Extract the [X, Y] coordinate from the center of the cell holding the provided text.  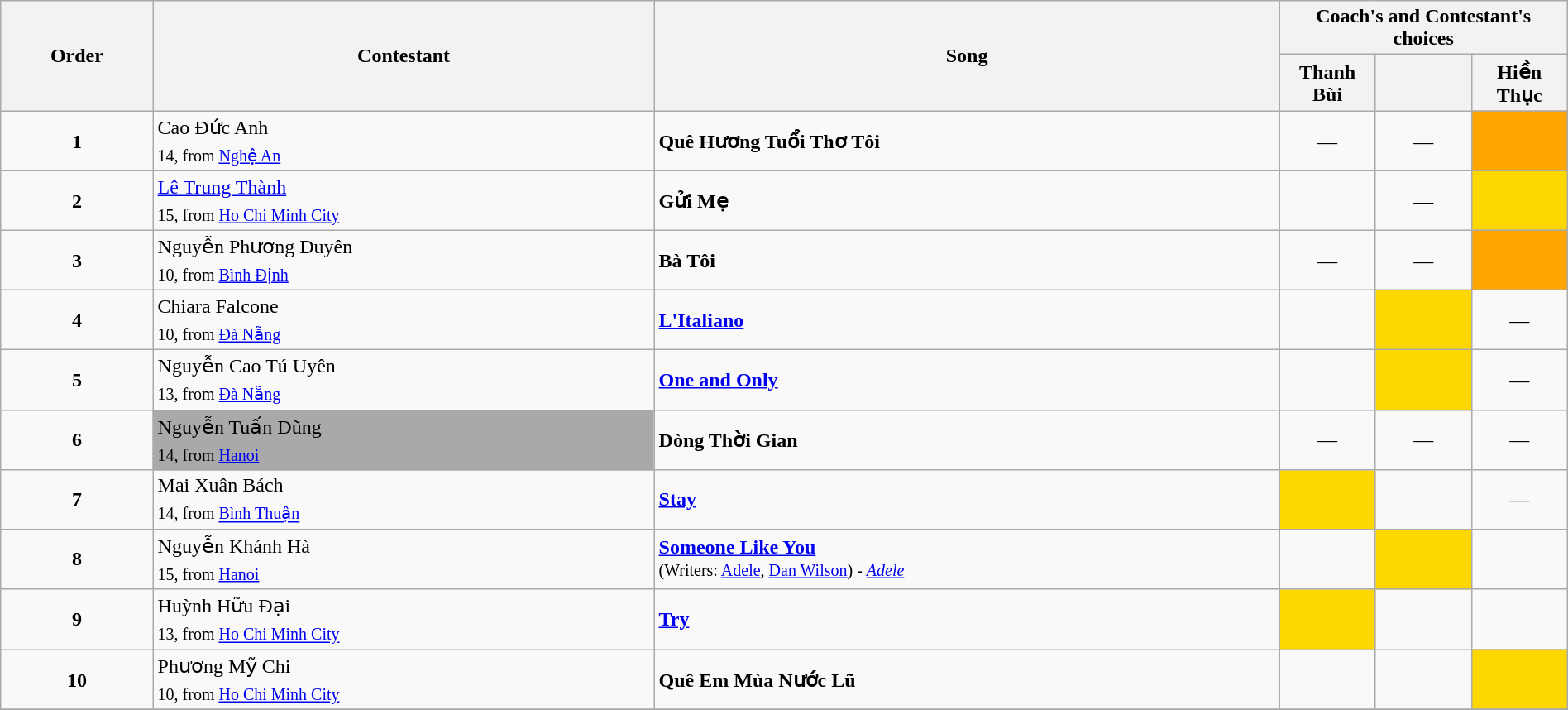
10 [77, 680]
Mai Xuân Bách14, from Bình Thuận [404, 500]
Try [967, 619]
Dòng Thời Gian [967, 440]
Thanh Bùi [1327, 83]
Bà Tôi [967, 260]
One and Only [967, 379]
Hiền Thục [1519, 83]
Phương Mỹ Chi10, from Ho Chi Minh City [404, 680]
Song [967, 56]
Nguyễn Tuấn Dũng14, from Hanoi [404, 440]
5 [77, 379]
Order [77, 56]
7 [77, 500]
Cao Đức Anh14, from Nghệ An [404, 141]
Huỳnh Hữu Đại13, from Ho Chi Minh City [404, 619]
Lê Trung Thành15, from Ho Chi Minh City [404, 200]
Coach's and Contestant's choices [1423, 28]
Quê Em Mùa Nước Lũ [967, 680]
Gửi Mẹ [967, 200]
4 [77, 319]
Nguyễn Khánh Hà15, from Hanoi [404, 559]
Quê Hương Tuổi Thơ Tôi [967, 141]
Someone Like You(Writers: Adele, Dan Wilson) - Adele [967, 559]
1 [77, 141]
2 [77, 200]
Chiara Falcone10, from Đà Nẵng [404, 319]
Stay [967, 500]
Nguyễn Phương Duyên10, from Bình Định [404, 260]
3 [77, 260]
Contestant [404, 56]
8 [77, 559]
9 [77, 619]
L'Italiano [967, 319]
Nguyễn Cao Tú Uyên13, from Đà Nẵng [404, 379]
6 [77, 440]
